Output the [X, Y] coordinate of the center of the cell containing the given text.  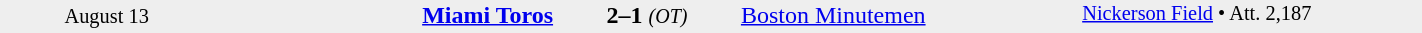
2–1 (OT) [648, 15]
Nickerson Field • Att. 2,187 [1252, 16]
Miami Toros [384, 15]
August 13 [106, 16]
Boston Minutemen [910, 15]
